Pinpoint the cell where the given text exists, returning its [X, Y] midpoint coordinate. 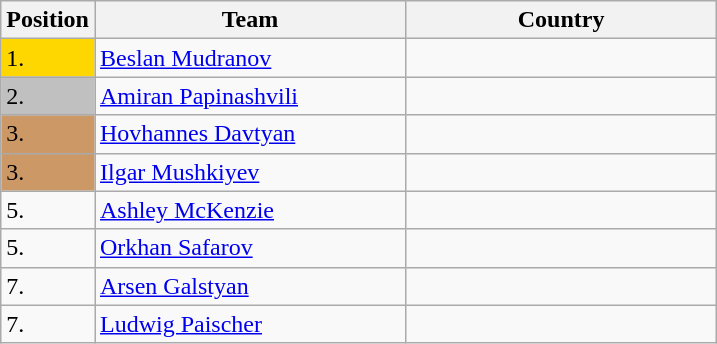
Country [562, 20]
Team [250, 20]
Position [48, 20]
Orkhan Safarov [250, 248]
Hovhannes Davtyan [250, 134]
Beslan Mudranov [250, 58]
Amiran Papinashvili [250, 96]
2. [48, 96]
Ilgar Mushkiyev [250, 172]
1. [48, 58]
Ludwig Paischer [250, 324]
Ashley McKenzie [250, 210]
Arsen Galstyan [250, 286]
